Pinpoint the cell where the given text exists, returning its [x, y] midpoint coordinate. 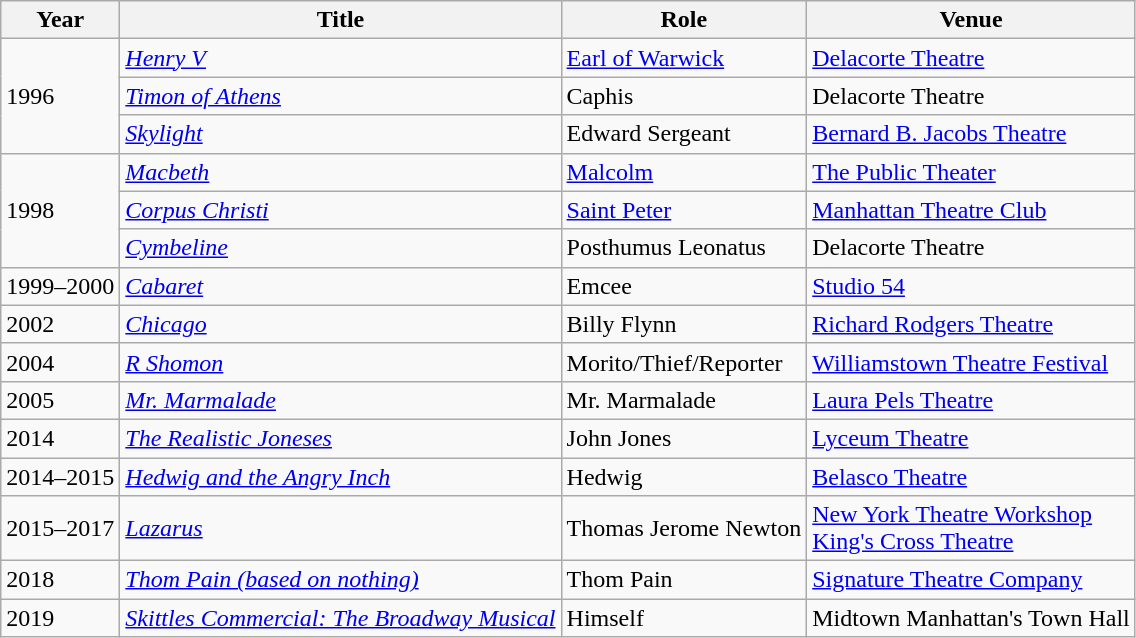
1998 [60, 210]
1999–2000 [60, 286]
Skylight [340, 134]
Manhattan Theatre Club [972, 210]
Earl of Warwick [684, 58]
Williamstown Theatre Festival [972, 362]
Edward Sergeant [684, 134]
R Shomon [340, 362]
Lyceum Theatre [972, 438]
Richard Rodgers Theatre [972, 324]
Thomas Jerome Newton [684, 528]
Caphis [684, 96]
2018 [60, 580]
Laura Pels Theatre [972, 400]
Billy Flynn [684, 324]
Role [684, 20]
Hedwig [684, 477]
New York Theatre WorkshopKing's Cross Theatre [972, 528]
Himself [684, 618]
The Public Theater [972, 172]
Signature Theatre Company [972, 580]
Lazarus [340, 528]
Skittles Commercial: The Broadway Musical [340, 618]
Timon of Athens [340, 96]
Corpus Christi [340, 210]
2002 [60, 324]
Studio 54 [972, 286]
Chicago [340, 324]
Henry V [340, 58]
Malcolm [684, 172]
1996 [60, 96]
2019 [60, 618]
Thom Pain [684, 580]
Cabaret [340, 286]
John Jones [684, 438]
2005 [60, 400]
Macbeth [340, 172]
Hedwig and the Angry Inch [340, 477]
Bernard B. Jacobs Theatre [972, 134]
2014 [60, 438]
The Realistic Joneses [340, 438]
2004 [60, 362]
2014–2015 [60, 477]
Title [340, 20]
Emcee [684, 286]
Posthumus Leonatus [684, 248]
Midtown Manhattan's Town Hall [972, 618]
Cymbeline [340, 248]
Year [60, 20]
Venue [972, 20]
Morito/Thief/Reporter [684, 362]
Belasco Theatre [972, 477]
Thom Pain (based on nothing) [340, 580]
2015–2017 [60, 528]
Saint Peter [684, 210]
